Output the (X, Y) coordinate of the center of the cell containing the given text.  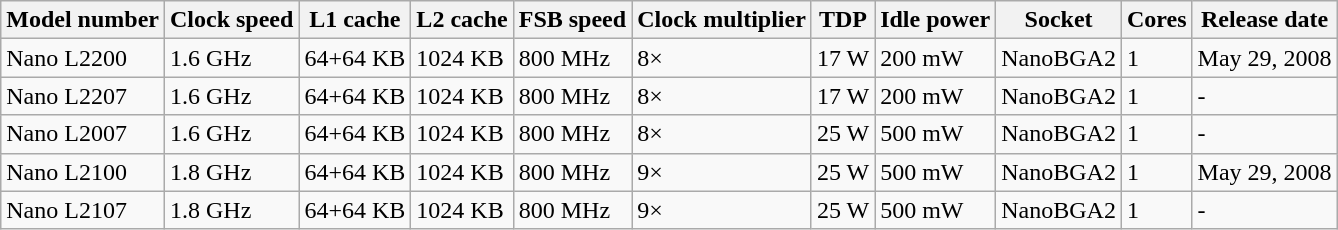
Nano L2107 (83, 210)
Nano L2007 (83, 134)
FSB speed (572, 20)
Nano L2200 (83, 58)
Idle power (936, 20)
Clock multiplier (722, 20)
Release date (1264, 20)
L2 cache (462, 20)
Nano L2100 (83, 172)
Socket (1059, 20)
TDP (842, 20)
L1 cache (355, 20)
Clock speed (231, 20)
Model number (83, 20)
Cores (1156, 20)
Nano L2207 (83, 96)
